Return the (X, Y) coordinate for the center point of the cell that contains the specified text.  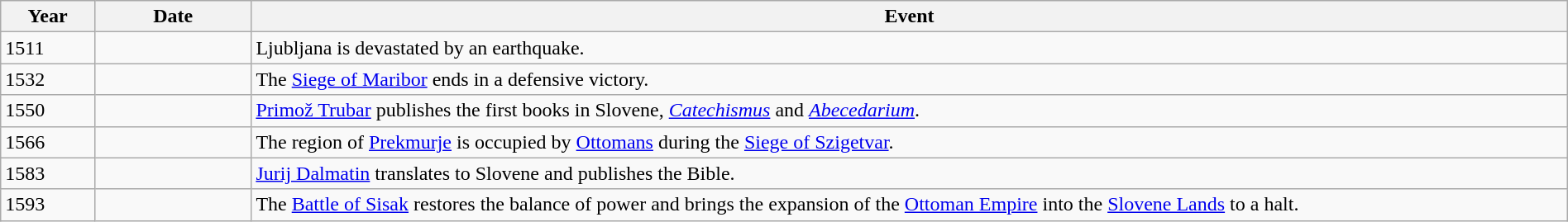
Year (48, 17)
Ljubljana is devastated by an earthquake. (910, 48)
1593 (48, 205)
1583 (48, 173)
Event (910, 17)
The Battle of Sisak restores the balance of power and brings the expansion of the Ottoman Empire into the Slovene Lands to a halt. (910, 205)
Date (172, 17)
1511 (48, 48)
The Siege of Maribor ends in a defensive victory. (910, 79)
1566 (48, 142)
1532 (48, 79)
The region of Prekmurje is occupied by Ottomans during the Siege of Szigetvar. (910, 142)
Jurij Dalmatin translates to Slovene and publishes the Bible. (910, 173)
Primož Trubar publishes the first books in Slovene, Catechismus and Abecedarium. (910, 111)
1550 (48, 111)
